Locate the cell with the specified text and output its (X, Y) center coordinate. 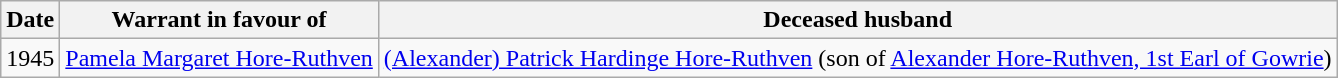
Warrant in favour of (220, 20)
(Alexander) Patrick Hardinge Hore-Ruthven (son of Alexander Hore-Ruthven, 1st Earl of Gowrie) (858, 58)
Deceased husband (858, 20)
Date (30, 20)
Pamela Margaret Hore-Ruthven (220, 58)
1945 (30, 58)
